Find where the given text appears and provide that cell's center as [X, Y] coordinate. 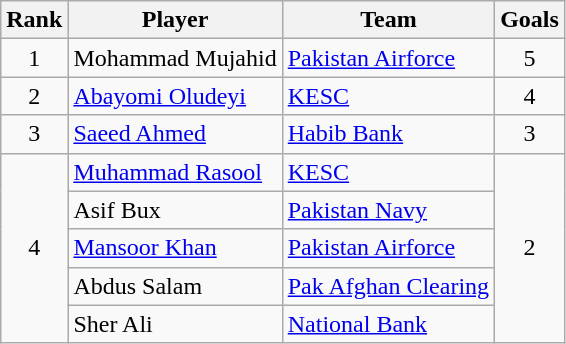
Asif Bux [175, 210]
1 [34, 58]
Goals [530, 20]
Muhammad Rasool [175, 172]
Abayomi Oludeyi [175, 96]
Pakistan Navy [388, 210]
5 [530, 58]
Rank [34, 20]
Team [388, 20]
Habib Bank [388, 134]
Player [175, 20]
Mohammad Mujahid [175, 58]
Pak Afghan Clearing [388, 286]
Abdus Salam [175, 286]
Mansoor Khan [175, 248]
Saeed Ahmed [175, 134]
National Bank [388, 324]
Sher Ali [175, 324]
